For the text-containing cell, return its midpoint in [X, Y] coordinate format. 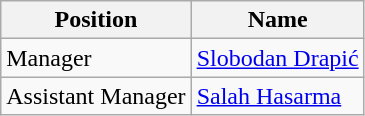
Slobodan Drapić [278, 58]
Assistant Manager [96, 96]
Salah Hasarma [278, 96]
Name [278, 20]
Position [96, 20]
Manager [96, 58]
